Return (X, Y) of the center of cell containing provided text 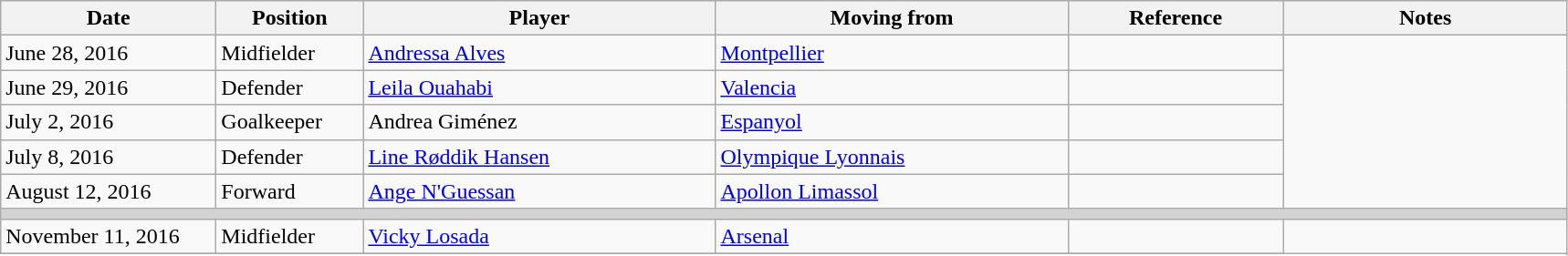
Player (539, 18)
Goalkeeper (290, 122)
Andrea Giménez (539, 122)
Andressa Alves (539, 53)
June 29, 2016 (109, 87)
Valencia (892, 87)
Vicky Losada (539, 236)
Espanyol (892, 122)
Forward (290, 191)
Apollon Limassol (892, 191)
Reference (1176, 18)
July 8, 2016 (109, 157)
August 12, 2016 (109, 191)
November 11, 2016 (109, 236)
Date (109, 18)
June 28, 2016 (109, 53)
July 2, 2016 (109, 122)
Ange N'Guessan (539, 191)
Leila Ouahabi (539, 87)
Moving from (892, 18)
Line Røddik Hansen (539, 157)
Position (290, 18)
Montpellier (892, 53)
Arsenal (892, 236)
Notes (1426, 18)
Olympique Lyonnais (892, 157)
